Capture the cell that displays the provided text and extract its [x, y] central coordinate. 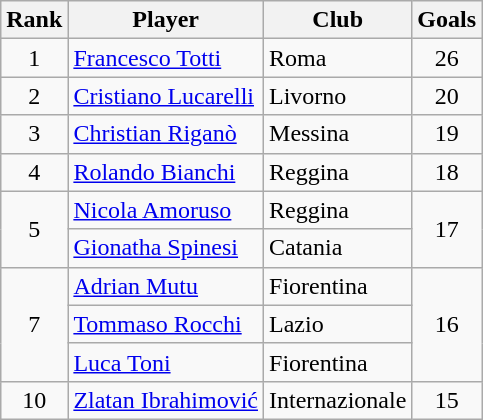
Roma [338, 58]
18 [447, 172]
Club [338, 20]
Francesco Totti [166, 58]
2 [34, 96]
Rolando Bianchi [166, 172]
16 [447, 324]
Zlatan Ibrahimović [166, 400]
Catania [338, 248]
Adrian Mutu [166, 286]
Tommaso Rocchi [166, 324]
20 [447, 96]
5 [34, 229]
1 [34, 58]
15 [447, 400]
4 [34, 172]
Internazionale [338, 400]
Livorno [338, 96]
Lazio [338, 324]
Christian Riganò [166, 134]
Goals [447, 20]
26 [447, 58]
Messina [338, 134]
Rank [34, 20]
Gionatha Spinesi [166, 248]
Luca Toni [166, 362]
3 [34, 134]
7 [34, 324]
17 [447, 229]
Cristiano Lucarelli [166, 96]
19 [447, 134]
Player [166, 20]
Nicola Amoruso [166, 210]
10 [34, 400]
